From the cell containing the given text, extract its center point as (X, Y) coordinate. 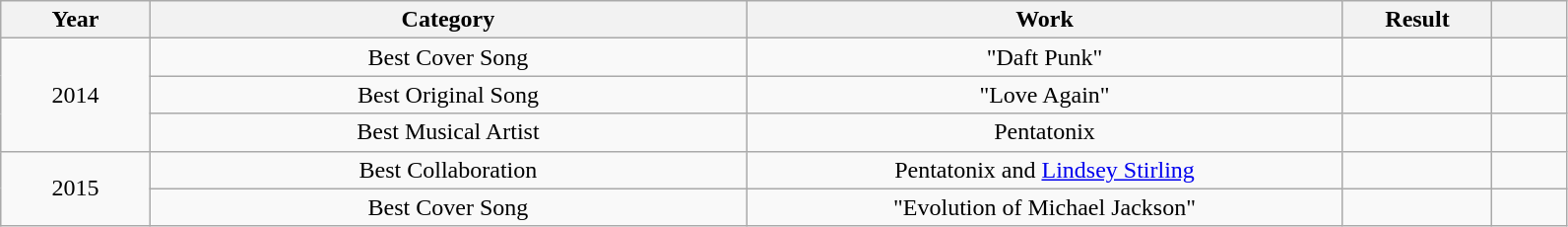
Best Musical Artist (448, 132)
Year (75, 20)
Best Collaboration (448, 170)
Category (448, 20)
"Love Again" (1045, 95)
Work (1045, 20)
Best Original Song (448, 95)
"Evolution of Michael Jackson" (1045, 207)
2014 (75, 95)
2015 (75, 189)
Pentatonix (1045, 132)
Result (1416, 20)
Pentatonix and Lindsey Stirling (1045, 170)
"Daft Punk" (1045, 57)
